From the cell containing the given text, extract its center point as (X, Y) coordinate. 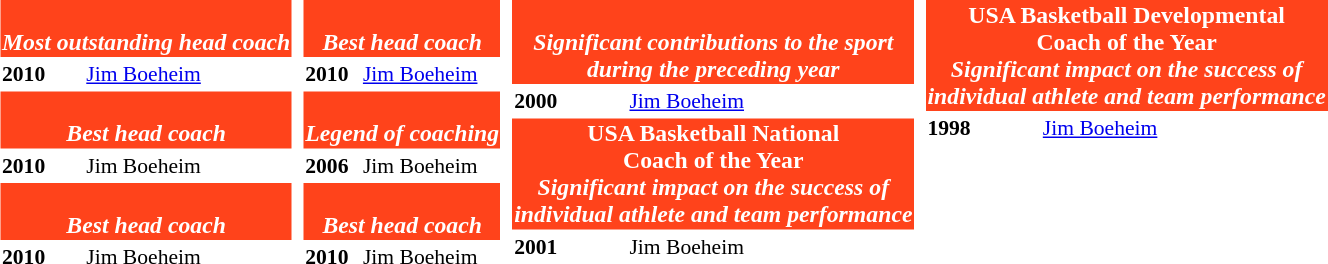
2001 (569, 246)
Legend of coaching (402, 120)
USA Basketball DevelopmentalCoach of the YearSignificant impact on the success ofindividual athlete and team performance (1126, 56)
Most outstanding head coach (146, 28)
1998 (982, 128)
2006 (332, 166)
Significant contributions to the sportduring the preceding year (714, 42)
USA Basketball NationalCoach of the YearSignificant impact on the success ofindividual athlete and team performance (714, 174)
2000 (569, 101)
